Return (x, y) of the center of cell containing provided text 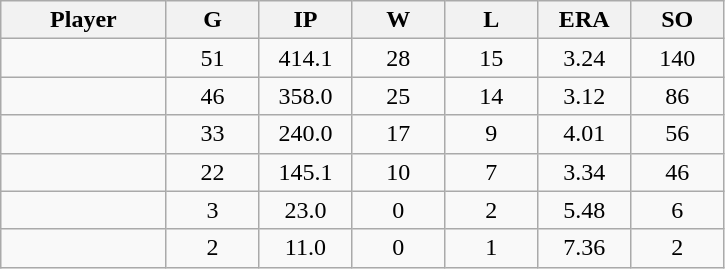
4.01 (584, 134)
240.0 (306, 134)
17 (398, 134)
15 (492, 58)
L (492, 20)
SO (678, 20)
3 (212, 210)
23.0 (306, 210)
1 (492, 248)
414.1 (306, 58)
22 (212, 172)
358.0 (306, 96)
145.1 (306, 172)
7 (492, 172)
14 (492, 96)
33 (212, 134)
Player (84, 20)
25 (398, 96)
11.0 (306, 248)
W (398, 20)
51 (212, 58)
10 (398, 172)
5.48 (584, 210)
3.12 (584, 96)
3.24 (584, 58)
ERA (584, 20)
9 (492, 134)
G (212, 20)
140 (678, 58)
86 (678, 96)
56 (678, 134)
3.34 (584, 172)
28 (398, 58)
6 (678, 210)
IP (306, 20)
7.36 (584, 248)
